Locate the cell with the specified text and output its [X, Y] center coordinate. 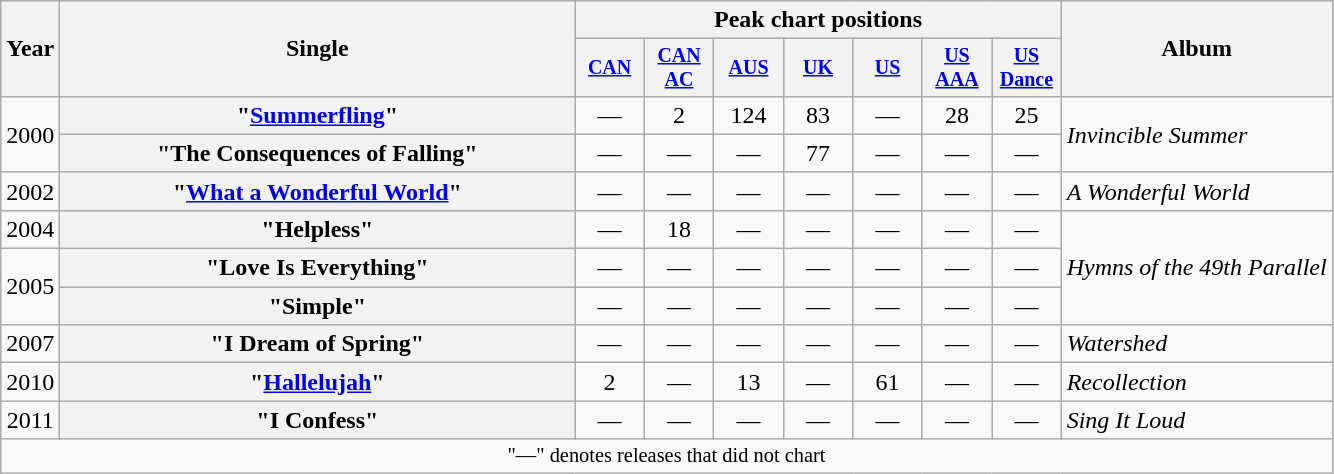
"Helpless" [318, 229]
2010 [30, 382]
13 [748, 382]
Single [318, 49]
2007 [30, 344]
124 [748, 115]
US Dance [1026, 68]
CAN AC [678, 68]
A Wonderful World [1196, 191]
CAN [610, 68]
2005 [30, 287]
"Simple" [318, 306]
"I Confess" [318, 420]
2011 [30, 420]
US AAA [956, 68]
2002 [30, 191]
83 [818, 115]
"Love Is Everything" [318, 268]
Hymns of the 49th Parallel [1196, 267]
"Summerfling" [318, 115]
2004 [30, 229]
Sing It Loud [1196, 420]
"—" denotes releases that did not chart [666, 456]
"The Consequences of Falling" [318, 153]
UK [818, 68]
Watershed [1196, 344]
Recollection [1196, 382]
18 [678, 229]
2000 [30, 134]
25 [1026, 115]
Year [30, 49]
77 [818, 153]
Peak chart positions [818, 20]
"What a Wonderful World" [318, 191]
"I Dream of Spring" [318, 344]
AUS [748, 68]
28 [956, 115]
61 [888, 382]
Invincible Summer [1196, 134]
US [888, 68]
"Hallelujah" [318, 382]
Album [1196, 49]
